From the cell containing the given text, extract its center point as (x, y) coordinate. 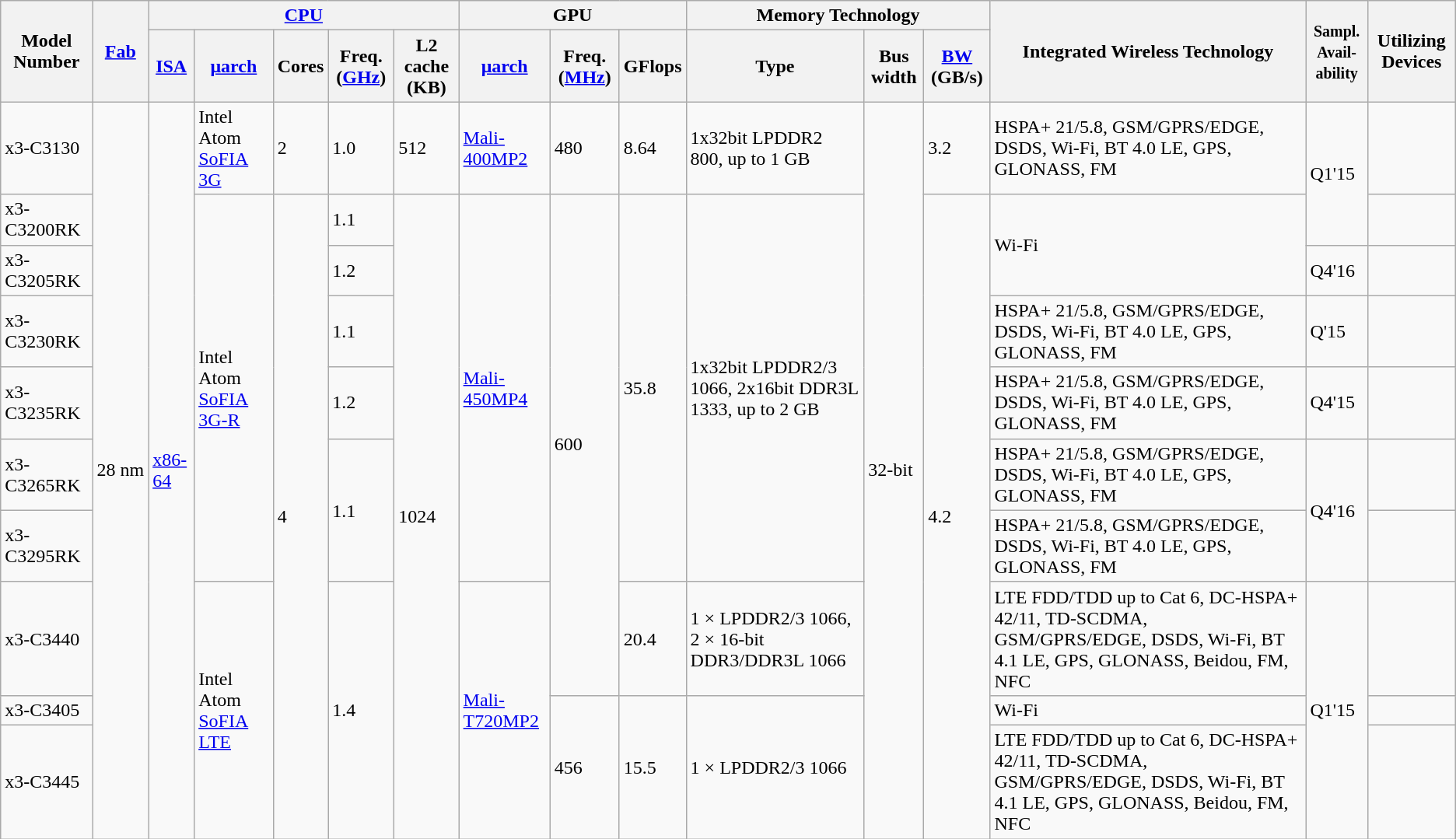
2 (300, 148)
Mali-T720MP2 (504, 710)
x3-C3200RK (47, 219)
x3-C3295RK (47, 546)
1x32bit LPDDR2 800, up to 1 GB (775, 148)
Mali-400MP2 (504, 148)
480 (585, 148)
Freq. (MHz) (585, 66)
32-bit (894, 470)
x3-C3445 (47, 781)
ISA (171, 66)
GPU (572, 16)
Intel Atom SoFIA 3G (233, 148)
20.4 (653, 638)
Integrated Wireless Technology (1148, 51)
Intel Atom SoFIA LTE (233, 710)
x3-C3235RK (47, 403)
1 × LPDDR2/3 1066 (775, 767)
Cores (300, 66)
1x32bit LPDDR2/3 1066, 2x16bit DDR3L 1333, up to 2 GB (775, 388)
x3-C3230RK (47, 331)
35.8 (653, 388)
Memory Technology (838, 16)
x3-C3405 (47, 710)
x3-C3205RK (47, 271)
8.64 (653, 148)
x3-C3265RK (47, 474)
28 nm (121, 470)
BW (GB/s) (957, 66)
1.4 (361, 710)
512 (426, 148)
Freq. (GHz) (361, 66)
4.2 (957, 516)
x3-C3130 (47, 148)
Sampl. Avail-ability (1337, 51)
4 (300, 516)
L2 cache (KB) (426, 66)
600 (585, 445)
GFlops (653, 66)
x86-64 (171, 470)
Fab (121, 51)
x3-C3440 (47, 638)
456 (585, 767)
Bus width (894, 66)
Model Number (47, 51)
1024 (426, 516)
Mali-450MP4 (504, 388)
CPU (303, 16)
1.0 (361, 148)
Q4'15 (1337, 403)
1 × LPDDR2/3 1066, 2 × 16-bit DDR3/DDR3L 1066 (775, 638)
15.5 (653, 767)
Q'15 (1337, 331)
Type (775, 66)
3.2 (957, 148)
Intel Atom SoFIA 3G-R (233, 388)
Utilizing Devices (1411, 51)
